Pinpoint the cell where the given text exists, returning its [X, Y] midpoint coordinate. 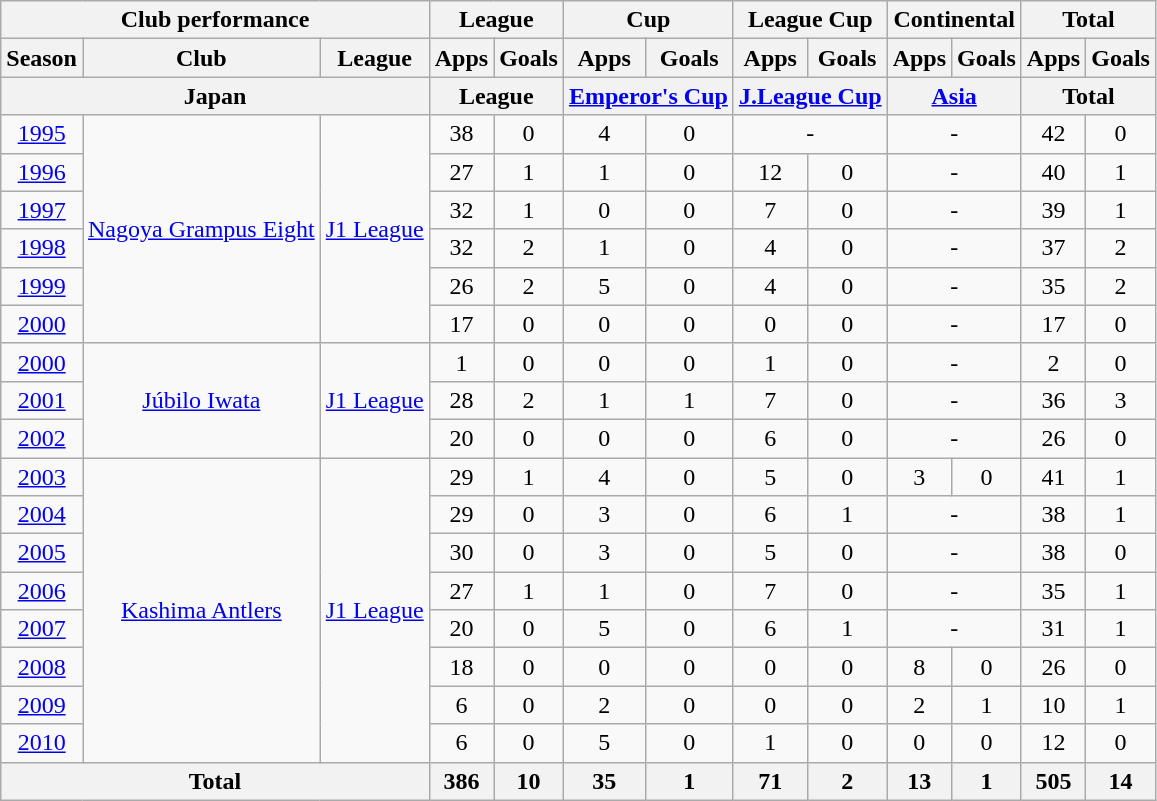
31 [1053, 629]
14 [1121, 781]
Cup [648, 20]
Club [201, 58]
1999 [42, 286]
40 [1053, 172]
2010 [42, 743]
Club performance [215, 20]
League Cup [810, 20]
2002 [42, 438]
2009 [42, 705]
2007 [42, 629]
Kashima Antlers [201, 610]
36 [1053, 400]
2008 [42, 667]
28 [461, 400]
41 [1053, 477]
2006 [42, 591]
1997 [42, 210]
37 [1053, 248]
Season [42, 58]
2001 [42, 400]
1995 [42, 134]
2005 [42, 553]
1996 [42, 172]
39 [1053, 210]
13 [919, 781]
Japan [215, 96]
Emperor's Cup [648, 96]
2004 [42, 515]
2003 [42, 477]
42 [1053, 134]
505 [1053, 781]
J.League Cup [810, 96]
30 [461, 553]
Asia [954, 96]
Continental [954, 20]
Nagoya Grampus Eight [201, 229]
8 [919, 667]
Júbilo Iwata [201, 400]
18 [461, 667]
1998 [42, 248]
386 [461, 781]
71 [770, 781]
